Output the [X, Y] coordinate of the center of the cell containing the given text.  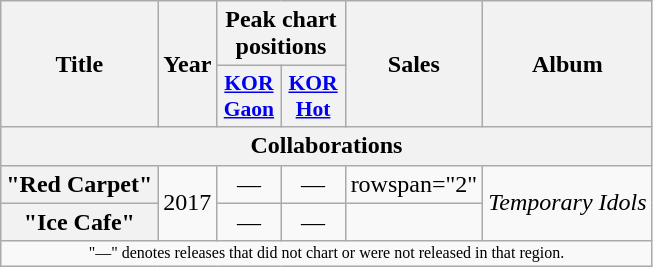
"—" denotes releases that did not chart or were not released in that region. [326, 253]
rowspan="2" [414, 184]
"Ice Cafe" [80, 222]
Sales [414, 64]
Collaborations [326, 146]
Album [568, 64]
Peak chartpositions [281, 34]
KORGaon [249, 96]
"Red Carpet" [80, 184]
2017 [188, 203]
Title [80, 64]
Year [188, 64]
Temporary Idols [568, 203]
KORHot [313, 96]
